Scan for the cell matching the given text and deliver its [x, y] coordinate at center. 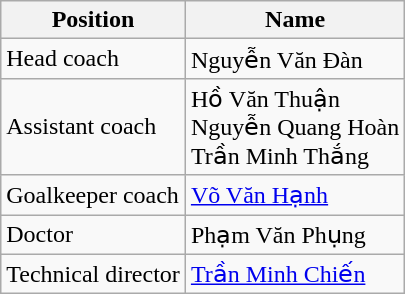
Assistant coach [94, 126]
Technical director [94, 274]
Trần Minh Chiến [294, 274]
Position [94, 20]
Phạm Văn Phụng [294, 234]
Hồ Văn Thuận Nguyễn Quang Hoàn Trần Minh Thắng [294, 126]
Doctor [94, 234]
Head coach [94, 59]
Nguyễn Văn Đàn [294, 59]
Võ Văn Hạnh [294, 195]
Name [294, 20]
Goalkeeper coach [94, 195]
